Provide the [X, Y] coordinate of the cell's center where the given text is located.  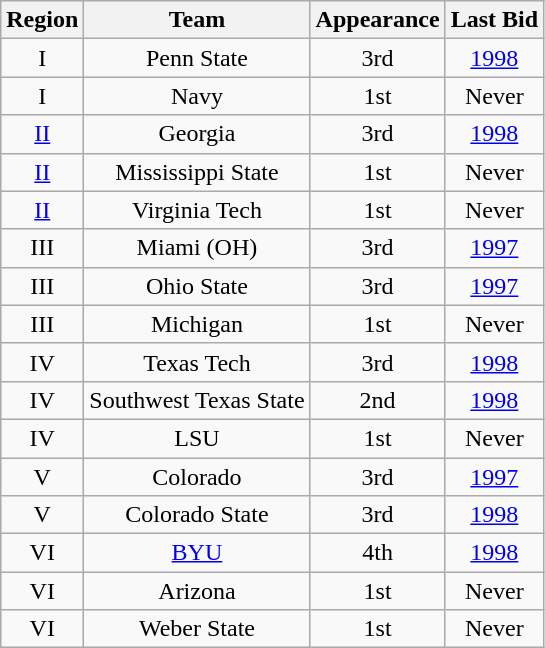
2nd [378, 400]
Last Bid [494, 20]
Penn State [197, 58]
Virginia Tech [197, 210]
LSU [197, 438]
Appearance [378, 20]
Colorado State [197, 515]
Southwest Texas State [197, 400]
Weber State [197, 629]
Navy [197, 96]
Georgia [197, 134]
Team [197, 20]
Michigan [197, 324]
Arizona [197, 591]
Mississippi State [197, 172]
Colorado [197, 477]
Ohio State [197, 286]
BYU [197, 553]
Texas Tech [197, 362]
Miami (OH) [197, 248]
4th [378, 553]
Region [42, 20]
